From the cell containing the given text, extract its center point as (x, y) coordinate. 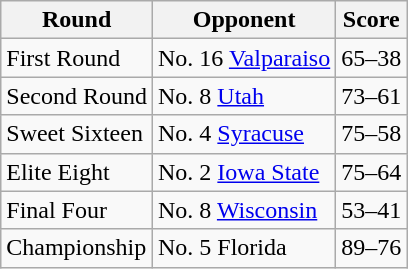
Opponent (244, 20)
No. 8 Wisconsin (244, 210)
Elite Eight (77, 172)
75–58 (372, 134)
No. 2 Iowa State (244, 172)
53–41 (372, 210)
65–38 (372, 58)
No. 16 Valparaiso (244, 58)
Score (372, 20)
No. 8 Utah (244, 96)
Round (77, 20)
Second Round (77, 96)
Final Four (77, 210)
73–61 (372, 96)
75–64 (372, 172)
No. 5 Florida (244, 248)
Championship (77, 248)
First Round (77, 58)
No. 4 Syracuse (244, 134)
89–76 (372, 248)
Sweet Sixteen (77, 134)
